Provide the [x, y] coordinate of the cell's center where the given text is located.  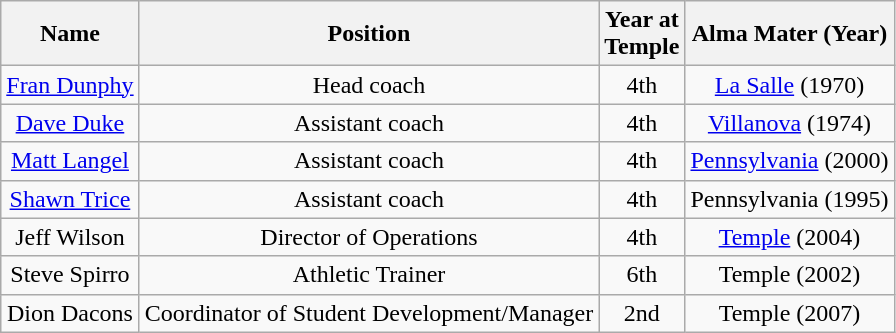
La Salle (1970) [790, 85]
Dave Duke [70, 123]
Alma Mater (Year) [790, 34]
Head coach [369, 85]
Pennsylvania (1995) [790, 199]
Villanova (1974) [790, 123]
Temple (2007) [790, 313]
Coordinator of Student Development/Manager [369, 313]
Temple (2004) [790, 237]
Position [369, 34]
6th [642, 275]
Pennsylvania (2000) [790, 161]
2nd [642, 313]
Year at Temple [642, 34]
Name [70, 34]
Matt Langel [70, 161]
Director of Operations [369, 237]
Jeff Wilson [70, 237]
Temple (2002) [790, 275]
Steve Spirro [70, 275]
Dion Dacons [70, 313]
Shawn Trice [70, 199]
Athletic Trainer [369, 275]
Fran Dunphy [70, 85]
